Capture the cell that displays the provided text and extract its [X, Y] central coordinate. 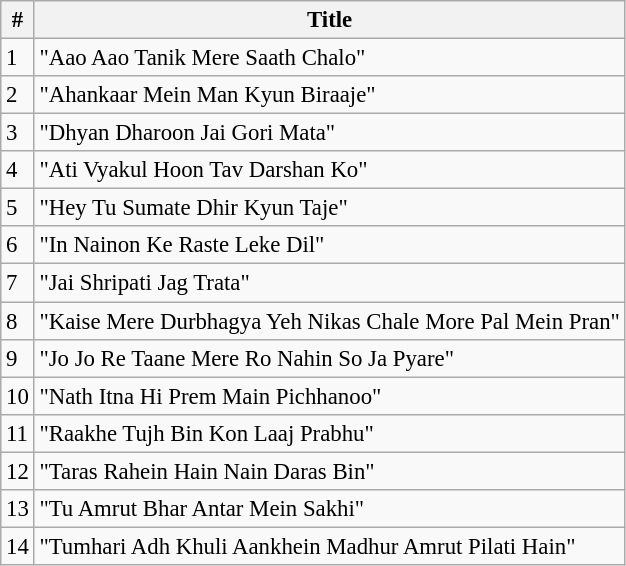
12 [18, 471]
"Ahankaar Mein Man Kyun Biraaje" [330, 95]
7 [18, 283]
"In Nainon Ke Raste Leke Dil" [330, 245]
"Ati Vyakul Hoon Tav Darshan Ko" [330, 170]
"Taras Rahein Hain Nain Daras Bin" [330, 471]
"Raakhe Tujh Bin Kon Laaj Prabhu" [330, 433]
1 [18, 58]
13 [18, 509]
Title [330, 20]
14 [18, 546]
"Nath Itna Hi Prem Main Pichhanoo" [330, 396]
4 [18, 170]
"Kaise Mere Durbhagya Yeh Nikas Chale More Pal Mein Pran" [330, 321]
2 [18, 95]
"Hey Tu Sumate Dhir Kyun Taje" [330, 208]
5 [18, 208]
11 [18, 433]
"Jo Jo Re Taane Mere Ro Nahin So Ja Pyare" [330, 358]
"Jai Shripati Jag Trata" [330, 283]
3 [18, 133]
"Tumhari Adh Khuli Aankhein Madhur Amrut Pilati Hain" [330, 546]
"Tu Amrut Bhar Antar Mein Sakhi" [330, 509]
10 [18, 396]
8 [18, 321]
"Dhyan Dharoon Jai Gori Mata" [330, 133]
"Aao Aao Tanik Mere Saath Chalo" [330, 58]
9 [18, 358]
# [18, 20]
6 [18, 245]
